Extract the [X, Y] coordinate from the center of the cell holding the provided text.  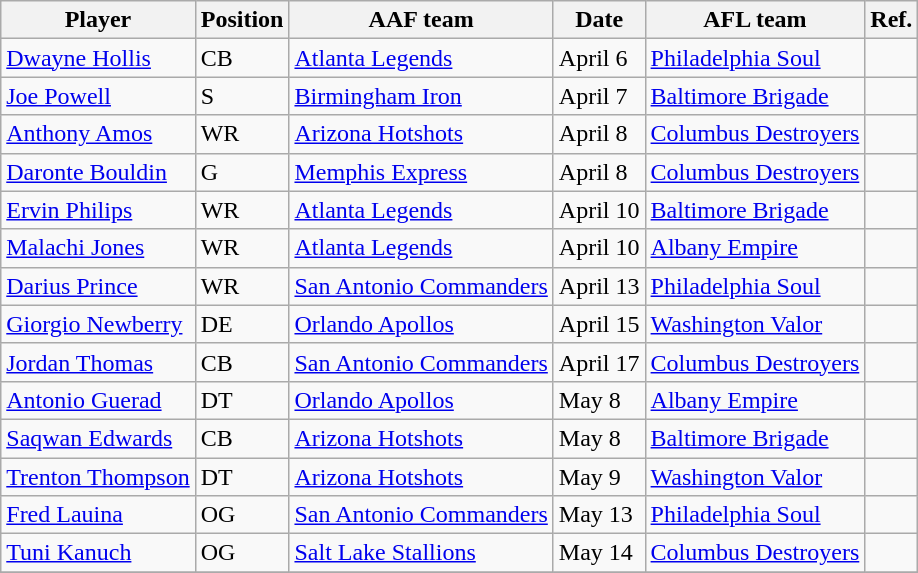
S [242, 96]
Birmingham Iron [421, 96]
DE [242, 324]
G [242, 172]
Salt Lake Stallions [421, 553]
Date [599, 20]
Giorgio Newberry [98, 324]
Daronte Bouldin [98, 172]
May 13 [599, 515]
Anthony Amos [98, 134]
AAF team [421, 20]
Antonio Guerad [98, 400]
Malachi Jones [98, 248]
April 6 [599, 58]
Trenton Thompson [98, 477]
Jordan Thomas [98, 362]
April 13 [599, 286]
May 14 [599, 553]
Player [98, 20]
May 9 [599, 477]
AFL team [755, 20]
Joe Powell [98, 96]
Tuni Kanuch [98, 553]
Memphis Express [421, 172]
April 7 [599, 96]
Saqwan Edwards [98, 438]
Ref. [892, 20]
April 17 [599, 362]
Dwayne Hollis [98, 58]
Ervin Philips [98, 210]
Position [242, 20]
Fred Lauina [98, 515]
April 15 [599, 324]
Darius Prince [98, 286]
